For the text-containing cell, return its midpoint in [x, y] coordinate format. 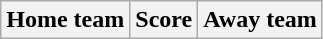
Home team [66, 20]
Away team [260, 20]
Score [164, 20]
